Scan for the cell matching the given text and deliver its (x, y) coordinate at center. 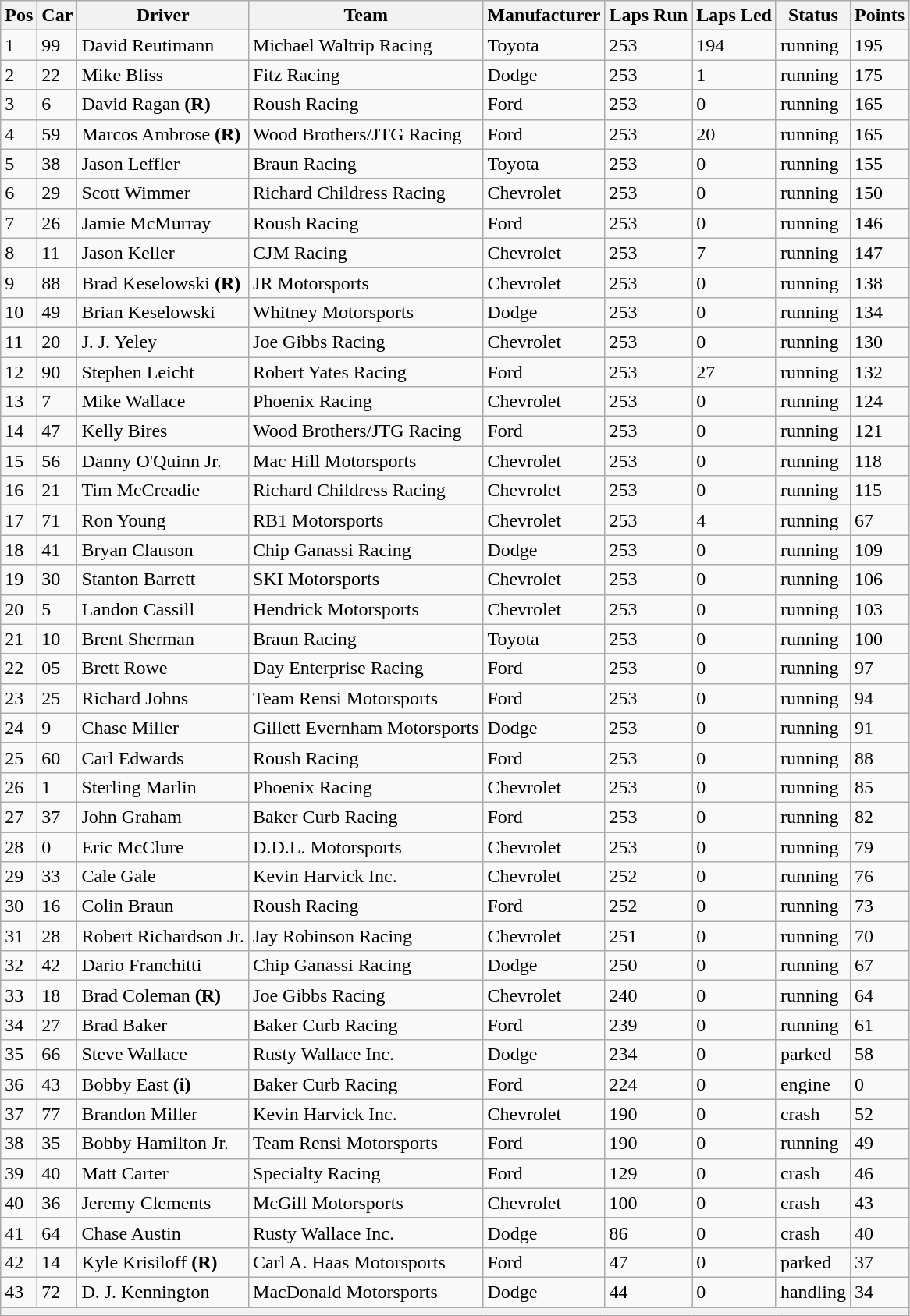
175 (879, 75)
118 (879, 461)
94 (879, 698)
79 (879, 846)
19 (19, 580)
239 (649, 1025)
76 (879, 877)
103 (879, 609)
Team (366, 16)
3 (19, 105)
Brett Rowe (163, 669)
Pos (19, 16)
17 (19, 520)
JR Motorsports (366, 282)
138 (879, 282)
Kelly Bires (163, 431)
Steve Wallace (163, 1055)
Brent Sherman (163, 639)
Chase Miller (163, 728)
72 (58, 1292)
engine (813, 1084)
132 (879, 372)
Bryan Clauson (163, 550)
Gillett Evernham Motorsports (366, 728)
23 (19, 698)
Carl A. Haas Motorsports (366, 1262)
RB1 Motorsports (366, 520)
2 (19, 75)
129 (649, 1173)
Stephen Leicht (163, 372)
Hendrick Motorsports (366, 609)
91 (879, 728)
85 (879, 787)
Points (879, 16)
58 (879, 1055)
224 (649, 1084)
Mike Wallace (163, 402)
Stanton Barrett (163, 580)
155 (879, 164)
Landon Cassill (163, 609)
Brian Keselowski (163, 312)
Richard Johns (163, 698)
121 (879, 431)
Danny O'Quinn Jr. (163, 461)
Matt Carter (163, 1173)
Jamie McMurray (163, 223)
97 (879, 669)
240 (649, 995)
24 (19, 728)
44 (649, 1292)
124 (879, 402)
Car (58, 16)
90 (58, 372)
99 (58, 45)
Tim McCreadie (163, 491)
Brad Coleman (R) (163, 995)
Jay Robinson Racing (366, 936)
31 (19, 936)
David Reutimann (163, 45)
13 (19, 402)
Sterling Marlin (163, 787)
194 (734, 45)
130 (879, 342)
Mac Hill Motorsports (366, 461)
Jason Leffler (163, 164)
Robert Richardson Jr. (163, 936)
05 (58, 669)
Eric McClure (163, 846)
Brad Baker (163, 1025)
D. J. Kennington (163, 1292)
73 (879, 906)
Fitz Racing (366, 75)
147 (879, 253)
CJM Racing (366, 253)
86 (649, 1233)
60 (58, 757)
52 (879, 1114)
J. J. Yeley (163, 342)
71 (58, 520)
195 (879, 45)
Brad Keselowski (R) (163, 282)
Kyle Krisiloff (R) (163, 1262)
70 (879, 936)
Brandon Miller (163, 1114)
Bobby Hamilton Jr. (163, 1144)
66 (58, 1055)
146 (879, 223)
Ron Young (163, 520)
106 (879, 580)
Robert Yates Racing (366, 372)
Mike Bliss (163, 75)
56 (58, 461)
Michael Waltrip Racing (366, 45)
John Graham (163, 817)
Bobby East (i) (163, 1084)
Scott Wimmer (163, 193)
David Ragan (R) (163, 105)
46 (879, 1173)
Specialty Racing (366, 1173)
Manufacturer (544, 16)
Dario Franchitti (163, 966)
234 (649, 1055)
Jason Keller (163, 253)
15 (19, 461)
109 (879, 550)
Whitney Motorsports (366, 312)
handling (813, 1292)
Laps Led (734, 16)
8 (19, 253)
134 (879, 312)
150 (879, 193)
12 (19, 372)
251 (649, 936)
Carl Edwards (163, 757)
61 (879, 1025)
39 (19, 1173)
250 (649, 966)
77 (58, 1114)
59 (58, 134)
McGill Motorsports (366, 1203)
SKI Motorsports (366, 580)
32 (19, 966)
115 (879, 491)
Day Enterprise Racing (366, 669)
D.D.L. Motorsports (366, 846)
Laps Run (649, 16)
Jeremy Clements (163, 1203)
MacDonald Motorsports (366, 1292)
Chase Austin (163, 1233)
Driver (163, 16)
Status (813, 16)
Colin Braun (163, 906)
Marcos Ambrose (R) (163, 134)
82 (879, 817)
Cale Gale (163, 877)
